Search for the cell housing the specified text and yield its [X, Y] center coordinate. 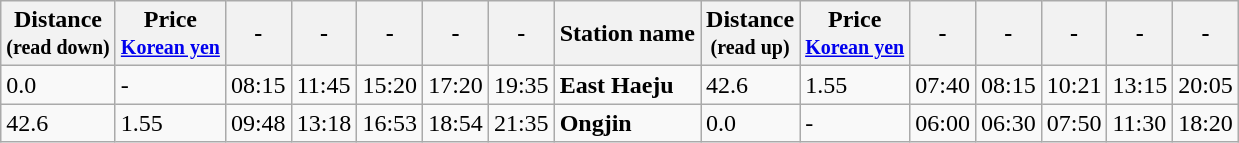
Distance(read down) [58, 34]
09:48 [258, 123]
11:45 [324, 85]
18:54 [456, 123]
11:30 [1140, 123]
10:21 [1074, 85]
21:35 [521, 123]
13:15 [1140, 85]
East Haeju [627, 85]
19:35 [521, 85]
06:30 [1008, 123]
16:53 [390, 123]
15:20 [390, 85]
07:40 [943, 85]
18:20 [1206, 123]
20:05 [1206, 85]
Station name [627, 34]
06:00 [943, 123]
17:20 [456, 85]
Ongjin [627, 123]
13:18 [324, 123]
07:50 [1074, 123]
Distance(read up) [750, 34]
